Locate the cell with the specified text and output its [x, y] center coordinate. 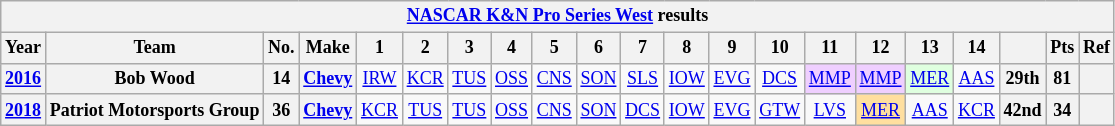
2018 [24, 110]
GTW [780, 110]
81 [1062, 78]
6 [598, 48]
Year [24, 48]
SLS [643, 78]
5 [554, 48]
2016 [24, 78]
4 [512, 48]
2 [425, 48]
Make [328, 48]
Pts [1062, 48]
3 [470, 48]
13 [930, 48]
11 [830, 48]
1 [380, 48]
7 [643, 48]
8 [686, 48]
34 [1062, 110]
No. [282, 48]
10 [780, 48]
Bob Wood [154, 78]
NASCAR K&N Pro Series West results [558, 16]
Patriot Motorsports Group [154, 110]
29th [1022, 78]
Team [154, 48]
LVS [830, 110]
42nd [1022, 110]
12 [880, 48]
IRW [380, 78]
Ref [1097, 48]
9 [732, 48]
36 [282, 110]
